Scan for the cell matching the given text and deliver its (X, Y) coordinate at center. 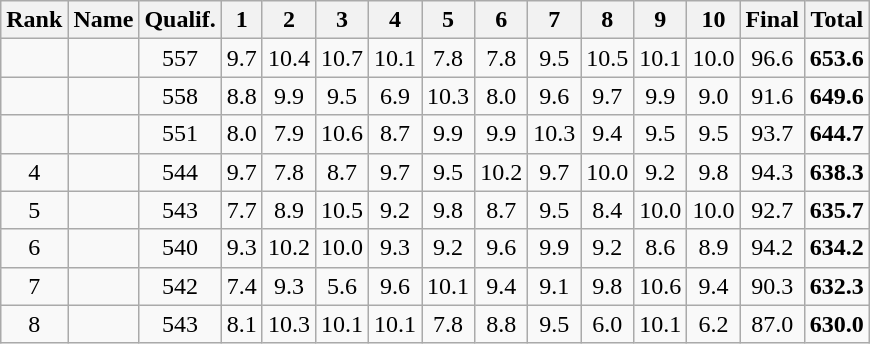
7.9 (288, 134)
6.9 (394, 96)
540 (180, 248)
Name (104, 20)
551 (180, 134)
630.0 (836, 324)
653.6 (836, 58)
7.4 (242, 286)
Rank (34, 20)
94.2 (772, 248)
8.4 (608, 210)
8.1 (242, 324)
1 (242, 20)
649.6 (836, 96)
92.7 (772, 210)
5.6 (342, 286)
Qualif. (180, 20)
Final (772, 20)
558 (180, 96)
638.3 (836, 172)
10.4 (288, 58)
635.7 (836, 210)
93.7 (772, 134)
9.0 (714, 96)
542 (180, 286)
Total (836, 20)
557 (180, 58)
96.6 (772, 58)
7.7 (242, 210)
90.3 (772, 286)
94.3 (772, 172)
9.1 (554, 286)
6.0 (608, 324)
632.3 (836, 286)
91.6 (772, 96)
10 (714, 20)
6.2 (714, 324)
87.0 (772, 324)
3 (342, 20)
10.7 (342, 58)
2 (288, 20)
9 (660, 20)
644.7 (836, 134)
634.2 (836, 248)
8.6 (660, 248)
544 (180, 172)
